Detect which cell encompasses the target text, then output its (X, Y) center coordinate. 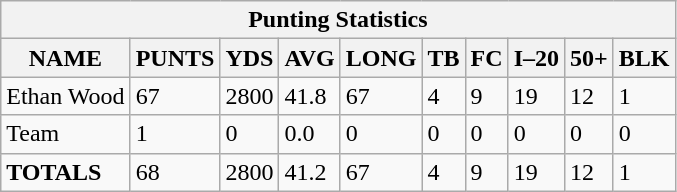
Ethan Wood (66, 96)
I–20 (536, 58)
41.2 (310, 172)
NAME (66, 58)
TOTALS (66, 172)
PUNTS (175, 58)
AVG (310, 58)
YDS (250, 58)
BLK (644, 58)
Punting Statistics (338, 20)
LONG (381, 58)
Team (66, 134)
FC (486, 58)
TB (444, 58)
0.0 (310, 134)
41.8 (310, 96)
50+ (590, 58)
68 (175, 172)
